From the cell containing the given text, extract its center point as [x, y] coordinate. 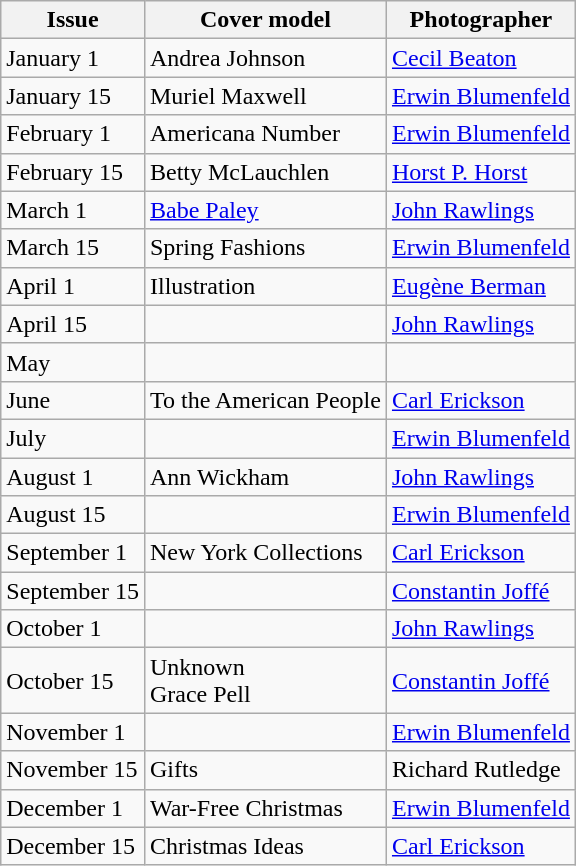
Spring Fashions [265, 248]
New York Collections [265, 553]
Gifts [265, 770]
Eugène Berman [480, 286]
April 15 [73, 324]
Issue [73, 20]
Illustration [265, 286]
March 15 [73, 248]
Cecil Beaton [480, 58]
March 1 [73, 210]
Muriel Maxwell [265, 96]
October 15 [73, 680]
January 15 [73, 96]
January 1 [73, 58]
September 1 [73, 553]
June [73, 400]
To the American People [265, 400]
Horst P. Horst [480, 172]
February 1 [73, 134]
February 15 [73, 172]
War-Free Christmas [265, 808]
April 1 [73, 286]
Americana Number [265, 134]
Photographer [480, 20]
May [73, 362]
Ann Wickham [265, 477]
November 1 [73, 732]
October 1 [73, 629]
UnknownGrace Pell [265, 680]
Christmas Ideas [265, 846]
Babe Paley [265, 210]
August 1 [73, 477]
Cover model [265, 20]
Andrea Johnson [265, 58]
December 15 [73, 846]
December 1 [73, 808]
November 15 [73, 770]
August 15 [73, 515]
Betty McLauchlen [265, 172]
Richard Rutledge [480, 770]
July [73, 438]
September 15 [73, 591]
